For the text-containing cell, return its midpoint in (X, Y) coordinate format. 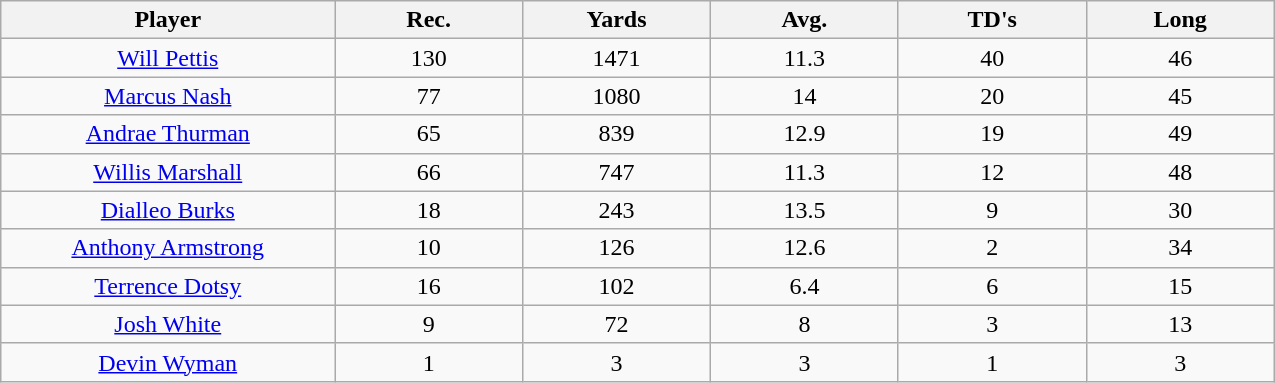
747 (617, 172)
102 (617, 286)
1080 (617, 96)
18 (429, 210)
10 (429, 248)
Willis Marshall (168, 172)
72 (617, 324)
77 (429, 96)
2 (992, 248)
Yards (617, 20)
Josh White (168, 324)
Player (168, 20)
13 (1180, 324)
Rec. (429, 20)
49 (1180, 134)
Terrence Dotsy (168, 286)
46 (1180, 58)
20 (992, 96)
40 (992, 58)
30 (1180, 210)
6 (992, 286)
12.9 (804, 134)
48 (1180, 172)
15 (1180, 286)
839 (617, 134)
34 (1180, 248)
Anthony Armstrong (168, 248)
Will Pettis (168, 58)
6.4 (804, 286)
13.5 (804, 210)
TD's (992, 20)
Marcus Nash (168, 96)
Devin Wyman (168, 362)
1471 (617, 58)
Avg. (804, 20)
65 (429, 134)
45 (1180, 96)
12.6 (804, 248)
126 (617, 248)
14 (804, 96)
66 (429, 172)
Long (1180, 20)
Dialleo Burks (168, 210)
12 (992, 172)
130 (429, 58)
8 (804, 324)
Andrae Thurman (168, 134)
243 (617, 210)
16 (429, 286)
19 (992, 134)
